Output the [x, y] coordinate of the center of the cell containing the given text.  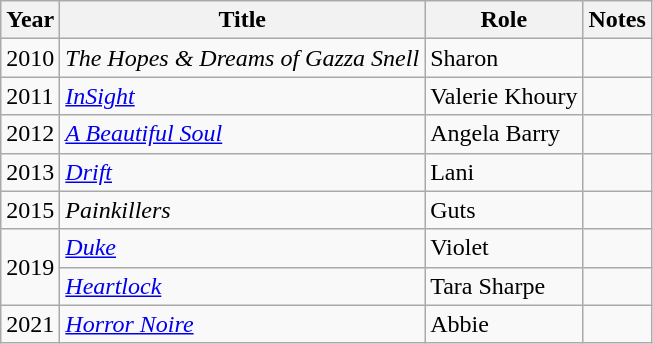
Year [30, 20]
Valerie Khoury [504, 96]
The Hopes & Dreams of Gazza Snell [242, 58]
Painkillers [242, 210]
2015 [30, 210]
Sharon [504, 58]
Lani [504, 172]
Title [242, 20]
Violet [504, 248]
Tara Sharpe [504, 286]
2012 [30, 134]
Drift [242, 172]
Heartlock [242, 286]
Horror Noire [242, 324]
2019 [30, 267]
Guts [504, 210]
2010 [30, 58]
Duke [242, 248]
A Beautiful Soul [242, 134]
2011 [30, 96]
Abbie [504, 324]
2021 [30, 324]
Role [504, 20]
InSight [242, 96]
2013 [30, 172]
Notes [617, 20]
Angela Barry [504, 134]
